Output the [X, Y] coordinate of the center of the cell containing the given text.  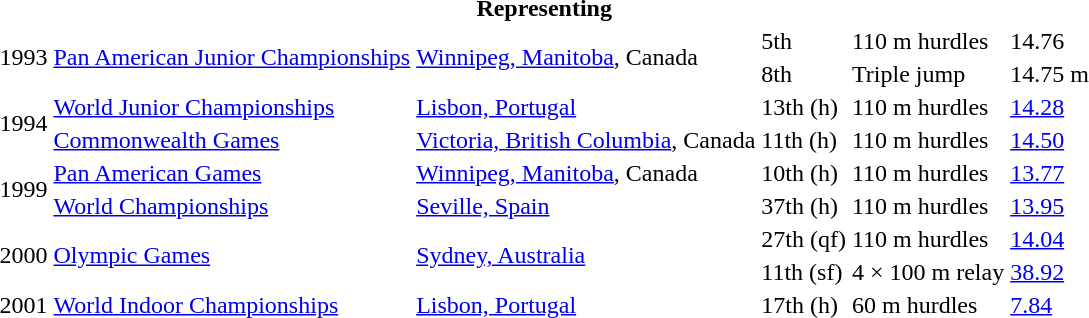
Olympic Games [232, 256]
8th [804, 74]
Triple jump [928, 74]
Commonwealth Games [232, 140]
Lisbon, Portugal [586, 107]
Sydney, Australia [586, 256]
27th (qf) [804, 239]
10th (h) [804, 173]
11th (h) [804, 140]
Pan American Games [232, 173]
5th [804, 41]
4 × 100 m relay [928, 272]
37th (h) [804, 206]
Pan American Junior Championships [232, 58]
Seville, Spain [586, 206]
13th (h) [804, 107]
World Junior Championships [232, 107]
World Championships [232, 206]
Victoria, British Columbia, Canada [586, 140]
11th (sf) [804, 272]
